Extract the [X, Y] coordinate from the center of the cell holding the provided text.  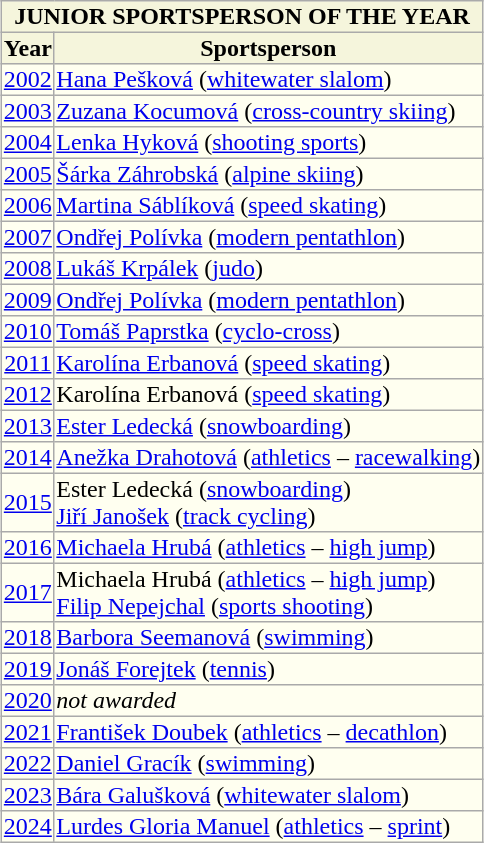
Lukáš Krpálek (judo) [268, 269]
2021 [28, 732]
Šárka Záhrobská (alpine skiing) [268, 174]
2010 [28, 332]
2008 [28, 269]
2024 [28, 827]
2005 [28, 174]
2011 [28, 363]
Hana Pešková (whitewater slalom) [268, 80]
2022 [28, 764]
2016 [28, 548]
2014 [28, 458]
Lenka Hyková (shooting sports) [268, 143]
Anežka Drahotová (athletics – racewalking) [268, 458]
2012 [28, 395]
2002 [28, 80]
Ester Ledecká (snowboarding)Jiří Janošek (track cycling) [268, 502]
Martina Sáblíková (speed skating) [268, 206]
František Doubek (athletics – decathlon) [268, 732]
Bára Galušková (whitewater slalom) [268, 795]
Zuzana Kocumová (cross-country skiing) [268, 111]
JUNIOR SPORTSPERSON OF THE YEAR [242, 17]
Lurdes Gloria Manuel (athletics – sprint) [268, 827]
2007 [28, 237]
2018 [28, 638]
Daniel Gracík (swimming) [268, 764]
2020 [28, 701]
not awarded [268, 701]
Tomáš Paprstka (cyclo-cross) [268, 332]
Sportsperson [268, 48]
Barbora Seemanová (swimming) [268, 638]
2004 [28, 143]
2015 [28, 502]
Ester Ledecká (snowboarding) [268, 426]
Jonáš Forejtek (tennis) [268, 669]
2009 [28, 300]
2019 [28, 669]
Michaela Hrubá (athletics – high jump) [268, 548]
2006 [28, 206]
2023 [28, 795]
2017 [28, 592]
Year [28, 48]
2013 [28, 426]
Michaela Hrubá (athletics – high jump)Filip Nepejchal (sports shooting) [268, 592]
2003 [28, 111]
